Pinpoint the cell where the given text exists, returning its (X, Y) midpoint coordinate. 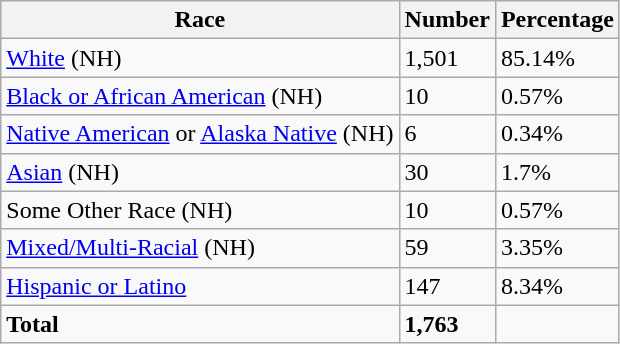
3.35% (557, 248)
Percentage (557, 20)
Number (447, 20)
1,501 (447, 58)
0.34% (557, 134)
8.34% (557, 286)
Mixed/Multi-Racial (NH) (200, 248)
Some Other Race (NH) (200, 210)
Asian (NH) (200, 172)
Black or African American (NH) (200, 96)
Hispanic or Latino (200, 286)
Native American or Alaska Native (NH) (200, 134)
30 (447, 172)
Race (200, 20)
85.14% (557, 58)
1.7% (557, 172)
1,763 (447, 324)
White (NH) (200, 58)
147 (447, 286)
59 (447, 248)
6 (447, 134)
Total (200, 324)
